Capture the cell that displays the provided text and extract its (X, Y) central coordinate. 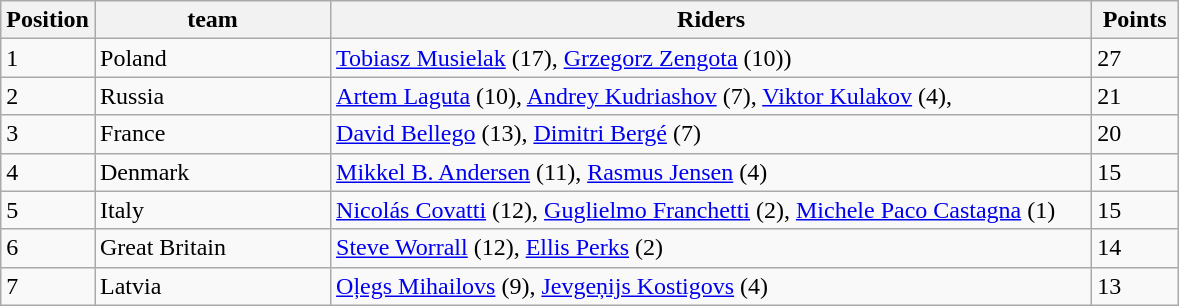
Riders (712, 20)
Mikkel B. Andersen (11), Rasmus Jensen (4) (712, 172)
Poland (212, 58)
7 (48, 286)
4 (48, 172)
Italy (212, 210)
Points (1135, 20)
Russia (212, 96)
team (212, 20)
David Bellego (13), Dimitri Bergé (7) (712, 134)
Great Britain (212, 248)
13 (1135, 286)
Denmark (212, 172)
Latvia (212, 286)
France (212, 134)
Nicolás Covatti (12), Guglielmo Franchetti (2), Michele Paco Castagna (1) (712, 210)
5 (48, 210)
Oļegs Mihailovs (9), Jevgeņijs Kostigovs (4) (712, 286)
Steve Worrall (12), Ellis Perks (2) (712, 248)
Tobiasz Musielak (17), Grzegorz Zengota (10)) (712, 58)
Position (48, 20)
20 (1135, 134)
6 (48, 248)
1 (48, 58)
14 (1135, 248)
Artem Laguta (10), Andrey Kudriashov (7), Viktor Kulakov (4), (712, 96)
27 (1135, 58)
21 (1135, 96)
3 (48, 134)
2 (48, 96)
